Pinpoint the cell where the given text exists, returning its (X, Y) midpoint coordinate. 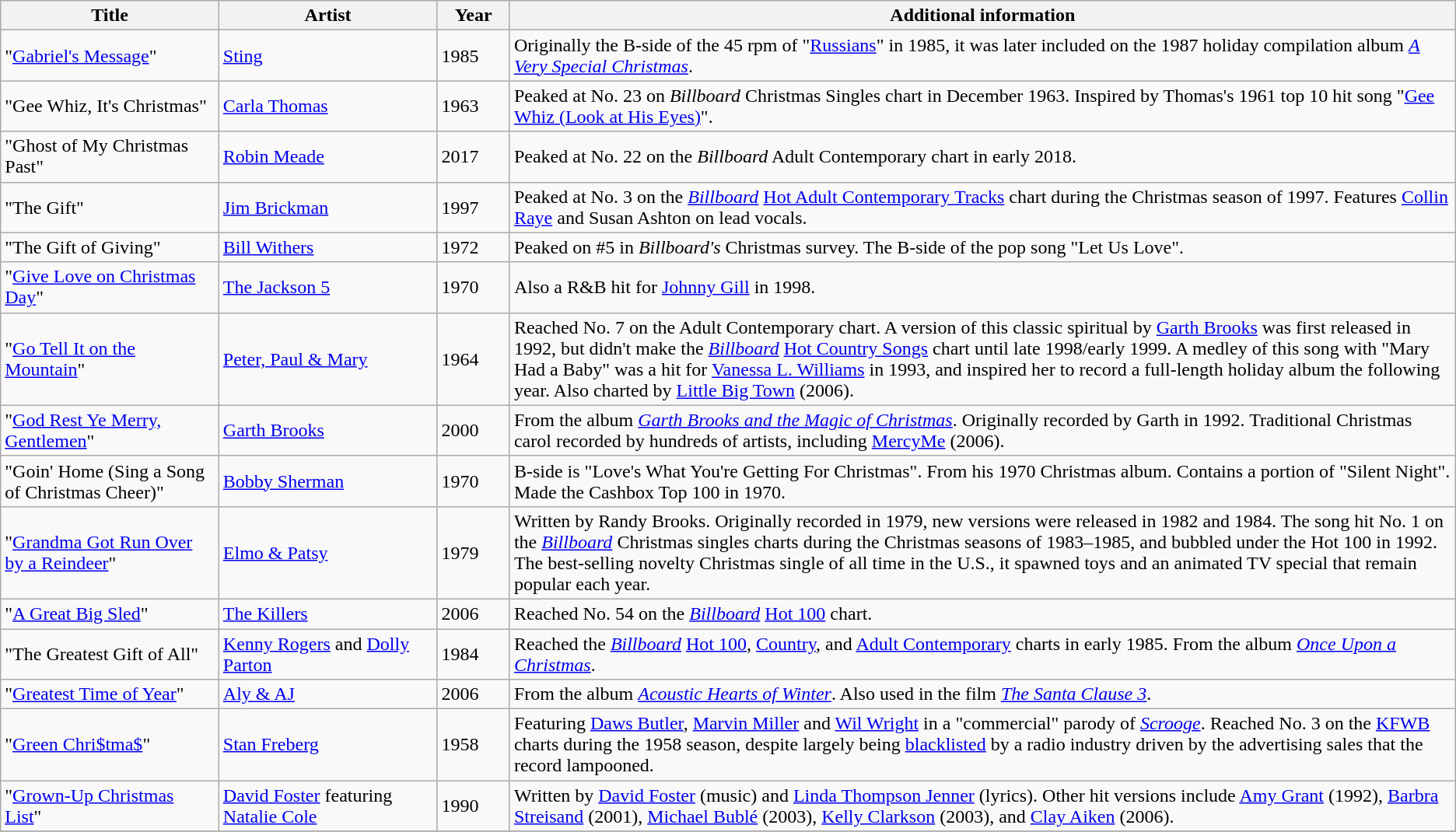
Additional information (982, 16)
Bill Withers (328, 247)
Carla Thomas (328, 106)
Title (110, 16)
Jim Brickman (328, 207)
"Grandma Got Run Over by a Reindeer" (110, 552)
From the album Acoustic Hearts of Winter. Also used in the film The Santa Clause 3. (982, 694)
"Gabriel's Message" (110, 56)
Aly & AJ (328, 694)
Kenny Rogers and Dolly Parton (328, 653)
"Green Chri$tma$" (110, 745)
2017 (474, 157)
1985 (474, 56)
1963 (474, 106)
"Give Love on Christmas Day" (110, 288)
2000 (474, 431)
"The Gift" (110, 207)
"Greatest Time of Year" (110, 694)
Peaked on #5 in Billboard's Christmas survey. The B-side of the pop song "Let Us Love". (982, 247)
Reached No. 54 on the Billboard Hot 100 chart. (982, 614)
1972 (474, 247)
Reached the Billboard Hot 100, Country, and Adult Contemporary charts in early 1985. From the album Once Upon a Christmas. (982, 653)
"Ghost of My Christmas Past" (110, 157)
Year (474, 16)
Peaked at No. 22 on the Billboard Adult Contemporary chart in early 2018. (982, 157)
1964 (474, 359)
"Grown-Up Christmas List" (110, 806)
Also a R&B hit for Johnny Gill in 1998. (982, 288)
"The Gift of Giving" (110, 247)
"Gee Whiz, It's Christmas" (110, 106)
Garth Brooks (328, 431)
Peaked at No. 23 on Billboard Christmas Singles chart in December 1963. Inspired by Thomas's 1961 top 10 hit song "Gee Whiz (Look at His Eyes)". (982, 106)
"God Rest Ye Merry, Gentlemen" (110, 431)
1997 (474, 207)
Originally the B-side of the 45 rpm of "Russians" in 1985, it was later included on the 1987 holiday compilation album A Very Special Christmas. (982, 56)
Artist (328, 16)
"Goin' Home (Sing a Song of Christmas Cheer)" (110, 481)
1979 (474, 552)
1984 (474, 653)
David Foster featuring Natalie Cole (328, 806)
The Killers (328, 614)
The Jackson 5 (328, 288)
Peter, Paul & Mary (328, 359)
Elmo & Patsy (328, 552)
Robin Meade (328, 157)
"A Great Big Sled" (110, 614)
Bobby Sherman (328, 481)
1990 (474, 806)
"The Greatest Gift of All" (110, 653)
1958 (474, 745)
"Go Tell It on the Mountain" (110, 359)
Stan Freberg (328, 745)
Sting (328, 56)
